Detect which cell encompasses the target text, then output its (x, y) center coordinate. 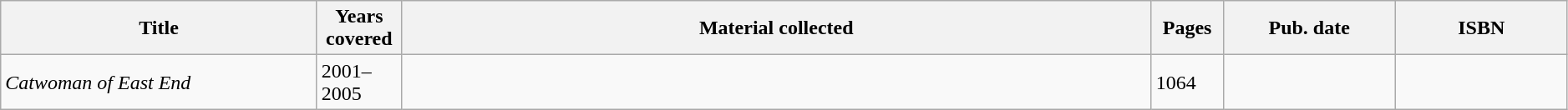
1064 (1187, 82)
ISBN (1481, 28)
Pages (1187, 28)
2001–2005 (359, 82)
Catwoman of East End (159, 82)
Pub. date (1309, 28)
Material collected (776, 28)
Title (159, 28)
Years covered (359, 28)
